Detect which cell encompasses the target text, then output its (x, y) center coordinate. 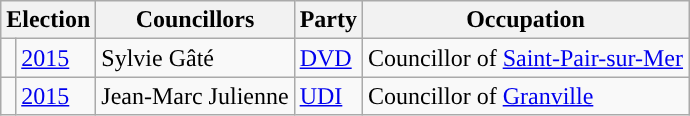
DVD (328, 58)
Occupation (526, 20)
Party (328, 20)
Councillors (195, 20)
Sylvie Gâté (195, 58)
Election (48, 20)
Jean-Marc Julienne (195, 96)
Councillor of Saint-Pair-sur-Mer (526, 58)
UDI (328, 96)
Councillor of Granville (526, 96)
